Return the (x, y) coordinate for the center point of the cell that contains the specified text.  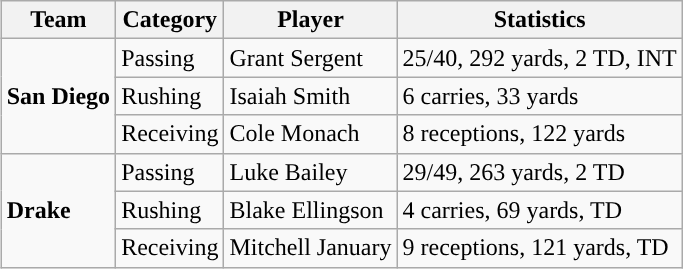
29/49, 263 yards, 2 TD (540, 172)
Drake (58, 210)
Luke Bailey (310, 172)
Blake Ellingson (310, 210)
6 carries, 33 yards (540, 96)
Player (310, 20)
Grant Sergent (310, 58)
Isaiah Smith (310, 96)
8 receptions, 122 yards (540, 134)
Team (58, 20)
9 receptions, 121 yards, TD (540, 248)
Cole Monach (310, 134)
San Diego (58, 96)
Statistics (540, 20)
25/40, 292 yards, 2 TD, INT (540, 58)
4 carries, 69 yards, TD (540, 210)
Category (170, 20)
Mitchell January (310, 248)
